Extract the (x, y) coordinate from the center of the cell holding the provided text.  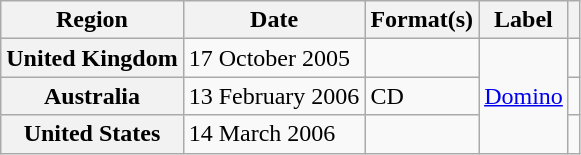
Australia (92, 96)
Date (274, 20)
United States (92, 134)
Label (524, 20)
14 March 2006 (274, 134)
Format(s) (422, 20)
Region (92, 20)
17 October 2005 (274, 58)
13 February 2006 (274, 96)
Domino (524, 96)
United Kingdom (92, 58)
CD (422, 96)
